Scan for the cell matching the given text and deliver its [x, y] coordinate at center. 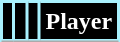
Player [78, 22]
